Return (X, Y) of the center of cell containing provided text 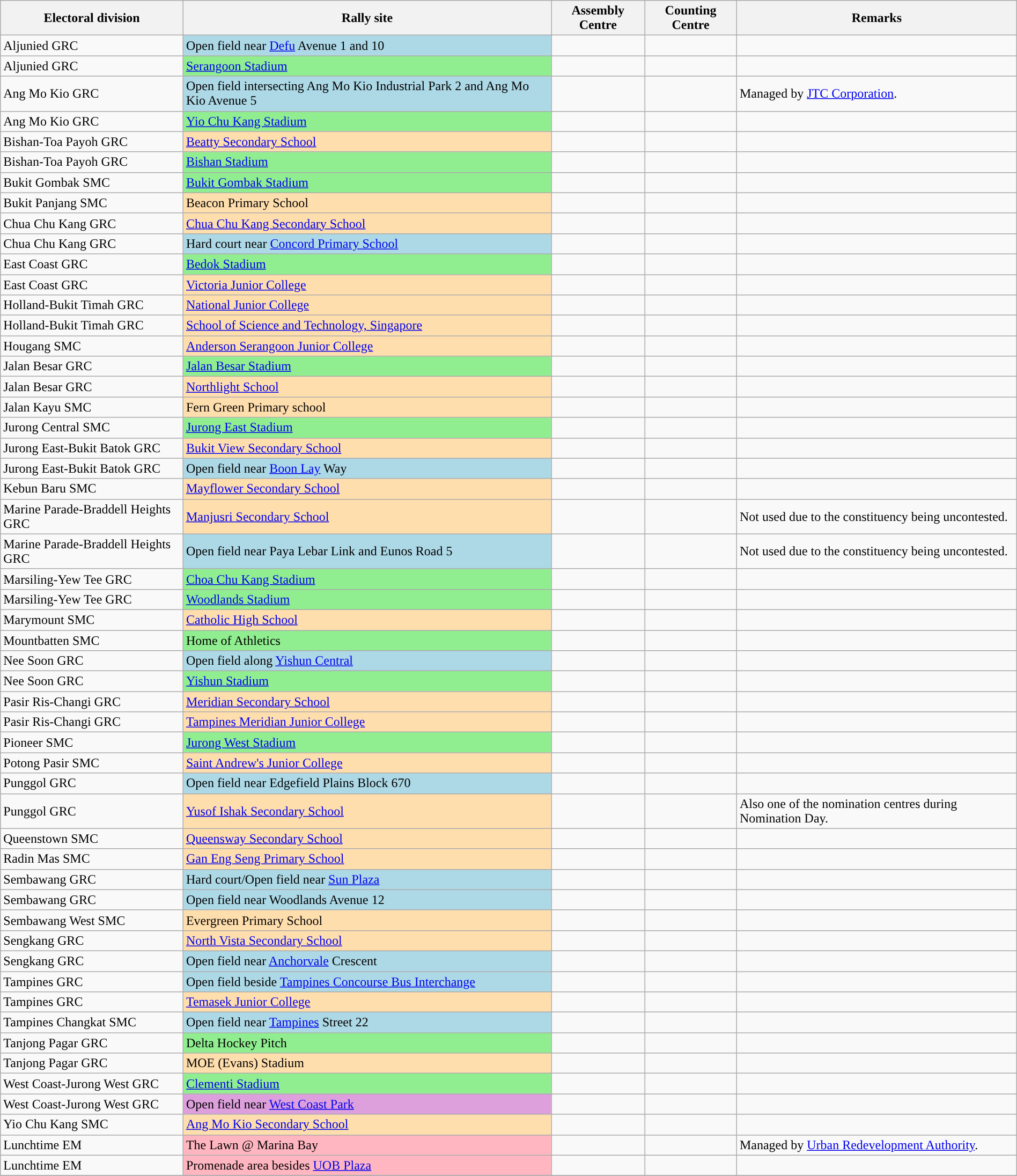
Ang Mo Kio Secondary School (367, 1124)
Anderson Serangoon Junior College (367, 346)
Yio Chu Kang SMC (92, 1124)
Open field near Woodlands Avenue 12 (367, 900)
Temasek Junior College (367, 1002)
Gan Eng Seng Primary School (367, 859)
Bedok Stadium (367, 264)
Sembawang West SMC (92, 920)
Open field near Boon Lay Way (367, 468)
Open field near Paya Lebar Link and Eunos Road 5 (367, 552)
Jurong Central SMC (92, 428)
Meridian Secondary School (367, 702)
Counting Centre (691, 18)
Queensway Secondary School (367, 839)
North Vista Secondary School (367, 940)
National Junior College (367, 305)
Bukit Panjang SMC (92, 203)
Beacon Primary School (367, 203)
Bishan Stadium (367, 162)
Woodlands Stadium (367, 599)
Tampines Meridian Junior College (367, 722)
Clementi Stadium (367, 1084)
MOE (Evans) Stadium (367, 1063)
Open field near Anchorvale Crescent (367, 961)
Jurong East Stadium (367, 428)
Open field intersecting Ang Mo Kio Industrial Park 2 and Ang Mo Kio Avenue 5 (367, 93)
Tampines Changkat SMC (92, 1023)
Open field near Edgefield Plains Block 670 (367, 783)
Catholic High School (367, 620)
Yishun Stadium (367, 681)
Beatty Secondary School (367, 142)
Managed by JTC Corporation. (876, 93)
Open field near Tampines Street 22 (367, 1023)
Queenstown SMC (92, 839)
Potong Pasir SMC (92, 763)
Managed by Urban Redevelopment Authority. (876, 1145)
Kebun Baru SMC (92, 489)
Victoria Junior College (367, 285)
Remarks (876, 18)
Hard court/Open field near Sun Plaza (367, 879)
Open field near West Coast Park (367, 1104)
Marymount SMC (92, 620)
Yio Chu Kang Stadium (367, 121)
Jalan Kayu SMC (92, 407)
Jalan Besar Stadium (367, 366)
Radin Mas SMC (92, 859)
Open field along Yishun Central (367, 661)
Bukit Gombak Stadium (367, 182)
Northlight School (367, 387)
Electoral division (92, 18)
Hougang SMC (92, 346)
Mayflower Secondary School (367, 489)
The Lawn @ Marina Bay (367, 1145)
Mountbatten SMC (92, 640)
Pioneer SMC (92, 743)
Home of Athletics (367, 640)
Fern Green Primary school (367, 407)
Manjusri Secondary School (367, 516)
Hard court near Concord Primary School (367, 244)
Serangoon Stadium (367, 66)
Yusof Ishak Secondary School (367, 811)
Delta Hockey Pitch (367, 1043)
Assembly Centre (598, 18)
Promenade area besides UOB Plaza (367, 1165)
Also one of the nomination centres during Nomination Day. (876, 811)
Jurong West Stadium (367, 743)
Choa Chu Kang Stadium (367, 579)
Bukit Gombak SMC (92, 182)
School of Science and Technology, Singapore (367, 326)
Chua Chu Kang Secondary School (367, 223)
Open field near Defu Avenue 1 and 10 (367, 46)
Rally site (367, 18)
Bukit View Secondary School (367, 448)
Saint Andrew's Junior College (367, 763)
Open field beside Tampines Concourse Bus Interchange (367, 981)
Evergreen Primary School (367, 920)
